Extract the [x, y] coordinate from the center of the cell holding the provided text.  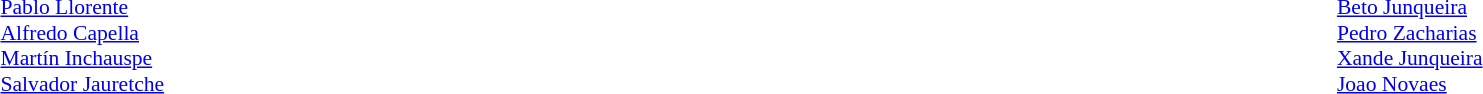
Alfredo Capella [82, 33]
Martín Inchauspe [82, 59]
Xande Junqueira [1410, 59]
Pedro Zacharias [1410, 33]
